Provide the (X, Y) coordinate of the cell's center where the given text is located.  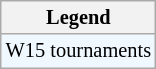
W15 tournaments (78, 51)
Legend (78, 17)
